Determine the [X, Y] coordinate at the center of the cell enclosing the given text.  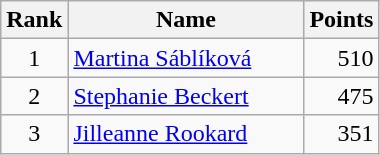
Points [342, 20]
2 [34, 96]
Stephanie Beckert [186, 96]
510 [342, 58]
475 [342, 96]
Name [186, 20]
1 [34, 58]
Martina Sáblíková [186, 58]
Rank [34, 20]
351 [342, 134]
3 [34, 134]
Jilleanne Rookard [186, 134]
